Capture the cell that displays the provided text and extract its (X, Y) central coordinate. 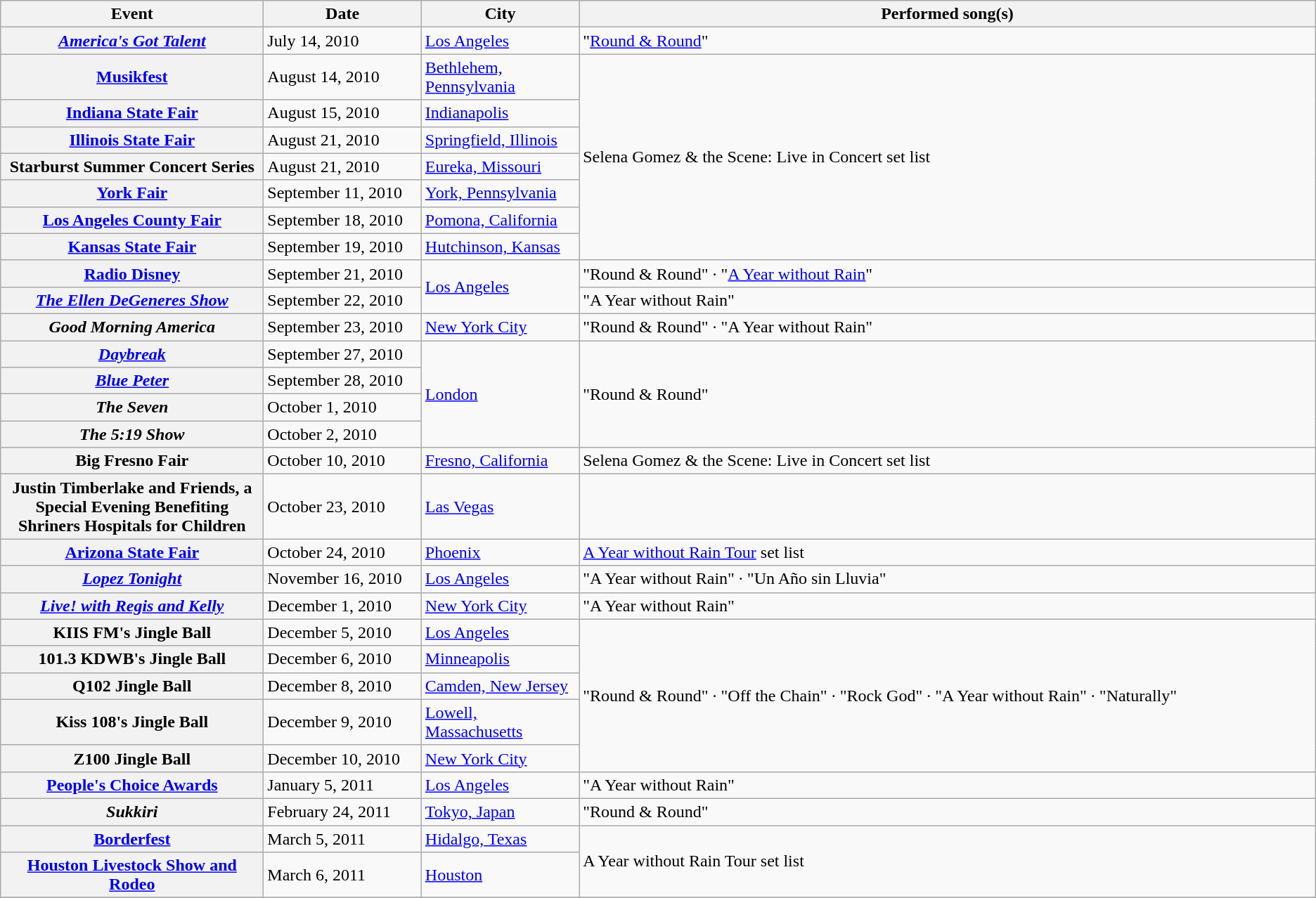
March 5, 2011 (342, 838)
September 28, 2010 (342, 381)
Las Vegas (500, 507)
September 21, 2010 (342, 273)
Los Angeles County Fair (132, 220)
September 23, 2010 (342, 327)
Springfield, Illinois (500, 140)
Good Morning America (132, 327)
October 10, 2010 (342, 461)
Eureka, Missouri (500, 167)
Phoenix (500, 552)
"A Year without Rain" · "Un Año sin Lluvia" (948, 579)
Indiana State Fair (132, 113)
December 5, 2010 (342, 632)
Daybreak (132, 353)
November 16, 2010 (342, 579)
Q102 Jingle Ball (132, 686)
America's Got Talent (132, 41)
Hidalgo, Texas (500, 838)
Z100 Jingle Ball (132, 758)
Borderfest (132, 838)
Fresno, California (500, 461)
Minneapolis (500, 659)
Illinois State Fair (132, 140)
August 14, 2010 (342, 77)
Indianapolis (500, 113)
August 15, 2010 (342, 113)
December 6, 2010 (342, 659)
October 23, 2010 (342, 507)
Kansas State Fair (132, 247)
The 5:19 Show (132, 434)
Tokyo, Japan (500, 812)
March 6, 2011 (342, 876)
Hutchinson, Kansas (500, 247)
December 1, 2010 (342, 606)
Houston (500, 876)
Starburst Summer Concert Series (132, 167)
February 24, 2011 (342, 812)
Blue Peter (132, 381)
Bethlehem, Pennsylvania (500, 77)
September 11, 2010 (342, 193)
October 2, 2010 (342, 434)
September 27, 2010 (342, 353)
City (500, 14)
Justin Timberlake and Friends, a Special Evening Benefiting Shriners Hospitals for Children (132, 507)
Musikfest (132, 77)
York Fair (132, 193)
September 19, 2010 (342, 247)
Lopez Tonight (132, 579)
"Round & Round" · "Off the Chain" · "Rock God" · "A Year without Rain" · "Naturally" (948, 696)
December 9, 2010 (342, 722)
KIIS FM's Jingle Ball (132, 632)
Date (342, 14)
Performed song(s) (948, 14)
July 14, 2010 (342, 41)
October 24, 2010 (342, 552)
January 5, 2011 (342, 785)
Kiss 108's Jingle Ball (132, 722)
December 8, 2010 (342, 686)
Sukkiri (132, 812)
The Ellen DeGeneres Show (132, 300)
September 18, 2010 (342, 220)
York, Pennsylvania (500, 193)
Radio Disney (132, 273)
Camden, New Jersey (500, 686)
October 1, 2010 (342, 408)
Pomona, California (500, 220)
Houston Livestock Show and Rodeo (132, 876)
Live! with Regis and Kelly (132, 606)
December 10, 2010 (342, 758)
Event (132, 14)
September 22, 2010 (342, 300)
People's Choice Awards (132, 785)
101.3 KDWB's Jingle Ball (132, 659)
Arizona State Fair (132, 552)
The Seven (132, 408)
Lowell, Massachusetts (500, 722)
Big Fresno Fair (132, 461)
London (500, 393)
